Output the (x, y) coordinate of the center of the cell containing the given text.  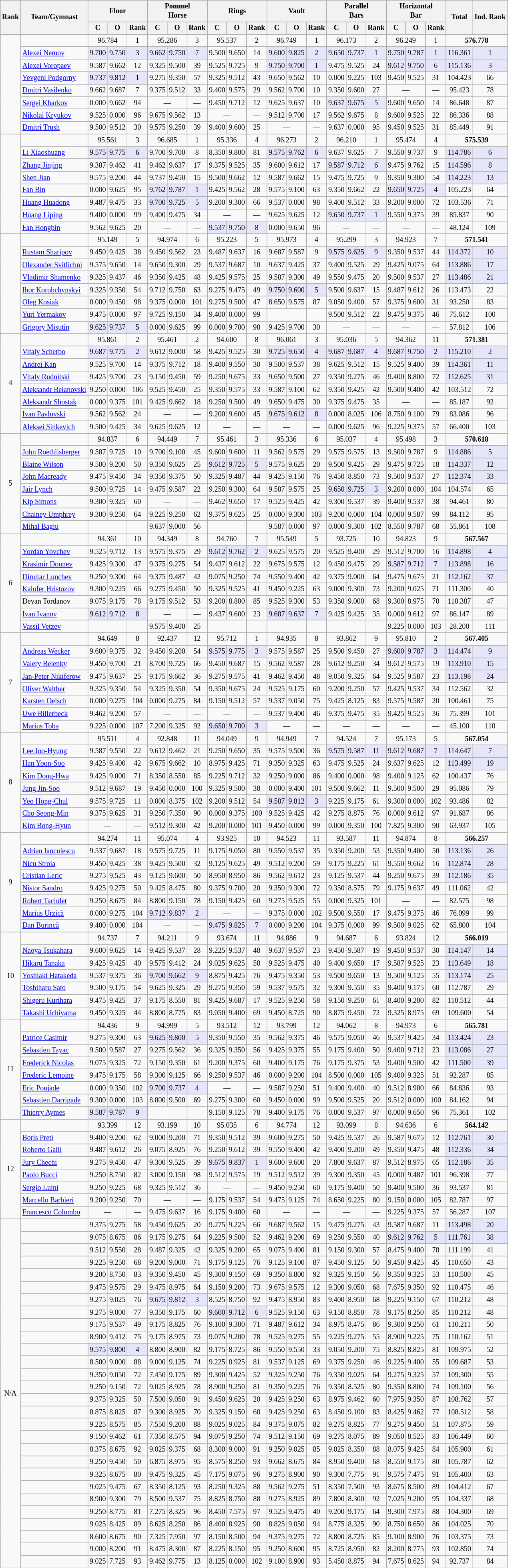
113.649 (460, 963)
84.836 (460, 1088)
Paolo Bucci (54, 1175)
3.000 (158, 1175)
106.449 (460, 1437)
Ivan Pavlovski (54, 414)
94.874 (406, 838)
103.512 (460, 390)
111.761 (460, 1238)
114.361 (460, 365)
85.187 (460, 402)
103.375 (460, 1537)
112.625 (460, 377)
84.112 (460, 514)
Vault (297, 11)
94.774 (287, 1126)
48.124 (460, 227)
Vitaly Rudnitski (54, 377)
114.372 (460, 253)
95.861 (108, 340)
92.287 (460, 1075)
115.210 (460, 352)
96.685 (167, 140)
Huang Huadong (54, 202)
Kim Bong-Hyun (54, 826)
566.019 (477, 938)
104.337 (460, 1499)
95.074 (167, 838)
Cho Seong-Min (54, 814)
93.862 (346, 639)
Boris Preti (54, 1138)
110.387 (460, 602)
Fan Hongbin (54, 227)
Ihor Korobchynskyi (54, 290)
107.875 (460, 1425)
94.524 (346, 738)
94.361 (108, 539)
Sergio Luini (54, 1187)
57.812 (460, 327)
116.361 (460, 53)
7.825 (396, 826)
111.300 (460, 589)
112.162 (460, 577)
Jan-Peter Nikiferow (54, 676)
115.136 (460, 66)
94.737 (108, 938)
102.850 (460, 1549)
571.381 (477, 340)
575.539 (477, 140)
82.575 (460, 901)
113.486 (460, 278)
Roberto Galli (54, 1150)
Jair Lynch (54, 490)
114.474 (460, 651)
114.147 (460, 950)
94.449 (167, 439)
96.249 (406, 41)
N/A (10, 1394)
75.361 (460, 1113)
Li Xiaoshuang (54, 153)
93.725 (346, 539)
Deyan Tordanov (54, 602)
83.086 (460, 414)
110.650 (460, 1262)
113.886 (460, 265)
105.223 (460, 190)
92.737 (460, 1562)
7.175 (217, 1474)
93.674 (227, 938)
HorizontalBar (416, 11)
566.257 (477, 838)
96.749 (287, 41)
86.147 (460, 614)
110.500 (460, 1275)
PommelHorse (178, 11)
112.761 (460, 1138)
Shigeru Kurihara (54, 1001)
Jung Jin-Soo (54, 789)
Sergei Kharkov (54, 102)
104.300 (460, 1512)
95.423 (460, 90)
6.875 (158, 1462)
Alexei Voropaev (54, 66)
113.198 (460, 676)
Francesco Colombo (54, 1213)
95.537 (227, 41)
7.550 (158, 1425)
45.100 (460, 726)
7.275 (158, 1512)
28.200 (460, 626)
Frederic Lemoine (54, 1075)
93.199 (167, 1126)
93.486 (460, 801)
84.162 (460, 1100)
109.975 (460, 1350)
95.498 (406, 439)
94.600 (227, 340)
96.210 (346, 140)
82.787 (460, 1200)
Oliver Walther (54, 689)
7.475 (416, 1474)
Krasimir Dounev (54, 564)
114.647 (460, 751)
Sebastien Tayac (54, 1050)
Han Yoon-Soo (54, 764)
113.086 (460, 1050)
94.461 (460, 502)
Team/Gymnast (54, 18)
110.162 (460, 1337)
Jury Chechi (54, 1162)
95.549 (287, 539)
7.575 (237, 1512)
94.837 (108, 439)
109.100 (460, 1387)
7.725 (118, 1562)
95.286 (167, 41)
95.474 (406, 140)
Olexander Svitlichni (54, 265)
Takashi Uchiyama (54, 1013)
113.136 (460, 851)
Vitaly Scherbo (54, 352)
Zhang Jinjing (54, 165)
Marius Toba (54, 726)
Rustam Sharipov (54, 253)
Ivan Ivanov (54, 614)
113.498 (460, 1225)
112.874 (460, 863)
100.461 (460, 702)
93.099 (346, 1126)
111.199 (460, 1250)
104.025 (460, 1524)
565.781 (477, 1026)
113.898 (460, 564)
567.054 (477, 738)
7.950 (177, 1537)
94.062 (346, 1026)
113.499 (460, 764)
Marcello Barbieri (54, 1200)
110 (490, 726)
95.712 (227, 639)
Yeo Hong-Chul (54, 801)
94.211 (167, 938)
Dan Burincă (54, 926)
Aleksandr Belanovski (54, 390)
Fan Bin (54, 190)
113.910 (460, 664)
96.173 (346, 41)
93.925 (227, 838)
56.287 (460, 1213)
94.274 (108, 838)
104.412 (460, 1487)
Oleg Kosiak (54, 302)
Chainey Umphrey (54, 514)
571.541 (477, 240)
95.037 (346, 439)
55.861 (460, 526)
65.800 (460, 926)
Andrei Kan (54, 365)
94.436 (108, 1026)
Patrice Casimir (54, 1038)
66.400 (460, 427)
Eric Poujade (54, 1088)
114.596 (460, 165)
111.062 (460, 888)
86.648 (460, 102)
104.423 (460, 78)
Adrian Ianculescu (54, 851)
114.337 (460, 464)
Thierry Aymes (54, 1113)
105.400 (460, 1474)
94.999 (167, 1026)
Mihal Bagiu (54, 526)
Alexei Nemov (54, 53)
7.200 (158, 726)
112.336 (460, 1150)
94.649 (108, 639)
7.025 (396, 1499)
109 (490, 227)
105.900 (460, 1450)
113.473 (460, 290)
7.450 (158, 1374)
110.475 (460, 1287)
96.061 (287, 340)
104.574 (460, 490)
94.636 (406, 1126)
114.223 (460, 178)
576.778 (477, 41)
Karsten Oelsch (54, 702)
109.600 (460, 1013)
5.450 (336, 1562)
94.949 (287, 738)
9.387 (98, 165)
Aleksandr Shostak (54, 402)
96.784 (108, 41)
93.824 (406, 938)
8.700 (158, 664)
Kip Simons (54, 502)
Yordan Yovchev (54, 552)
85.449 (460, 128)
114.786 (460, 153)
8.225 (217, 1549)
110.512 (460, 1001)
109.300 (460, 1374)
Nikolai Kryukov (54, 115)
Grigory Misutin (54, 327)
112.374 (460, 477)
8.025 (356, 414)
94.923 (406, 240)
Cristian Leric (54, 876)
Nistor Sandro (54, 888)
114.886 (460, 452)
95.036 (346, 340)
Floor (118, 11)
Lee Joo-Hyung (54, 751)
95.511 (108, 738)
95.810 (406, 639)
111.500 (460, 1063)
108.512 (460, 1412)
7.325 (158, 1537)
96.273 (287, 140)
Toshiharu Sato (54, 988)
94.935 (287, 639)
108.762 (460, 1399)
Dmitri Vasilenko (54, 90)
94.523 (287, 838)
95.086 (460, 789)
108 (490, 526)
Vladimir Shamenko (54, 278)
Kim Dong-Hwa (54, 776)
Kalofer Hristozov (54, 589)
94.349 (167, 539)
93.512 (227, 1026)
Rings (237, 11)
Dmitri Trush (54, 128)
Yoshiaki Hatakeda (54, 975)
John Macready (54, 477)
Nicu Stroia (54, 863)
95.299 (346, 240)
John Roethlisberger (54, 452)
103.536 (460, 202)
Robert Taciulet (54, 901)
95.561 (108, 140)
Frederick Nicolas (54, 1063)
Vassil Vetzev (54, 626)
7.775 (356, 1474)
Shen Jian (54, 178)
112.787 (460, 988)
94.687 (346, 938)
113.424 (460, 1038)
Total (460, 18)
567.405 (477, 639)
111 (490, 626)
91.687 (460, 814)
Hikaru Tanaka (54, 963)
110.211 (460, 1325)
112.562 (460, 689)
564.142 (477, 1126)
Dimitar Lunchev (54, 577)
Yuri Yermakov (54, 314)
85.837 (460, 215)
Andreas Wecker (54, 651)
100.437 (460, 776)
ParallelBars (356, 11)
95.973 (287, 240)
Aleksei Sinkevich (54, 427)
93.250 (460, 302)
96.398 (460, 1175)
93.799 (287, 1026)
Huang Liping (54, 215)
92.437 (167, 639)
94.049 (227, 738)
95.173 (406, 738)
Sebastien Darrigade (54, 1100)
75.399 (460, 714)
93.587 (346, 838)
95.035 (227, 1126)
Uwe Billerbeck (54, 714)
567.567 (477, 539)
Ind. Rank (490, 18)
63.937 (460, 826)
Blaine Wilson (54, 464)
86.336 (460, 115)
93.399 (108, 1126)
Yevgeni Podgorny (54, 78)
95.149 (108, 240)
113.174 (460, 975)
570.618 (477, 439)
114.898 (460, 552)
94.973 (406, 1026)
109.687 (460, 1362)
76.099 (460, 914)
Naoya Tsukahara (54, 950)
94.974 (167, 240)
94.760 (227, 539)
92.848 (167, 738)
94.886 (287, 938)
75.612 (460, 314)
94.362 (406, 340)
95.223 (227, 240)
94.823 (406, 539)
93.537 (460, 1187)
Marius Urzică (54, 914)
Valery Belenky (54, 664)
105.787 (460, 1462)
